Provide the (X, Y) coordinate of the cell's center where the given text is located.  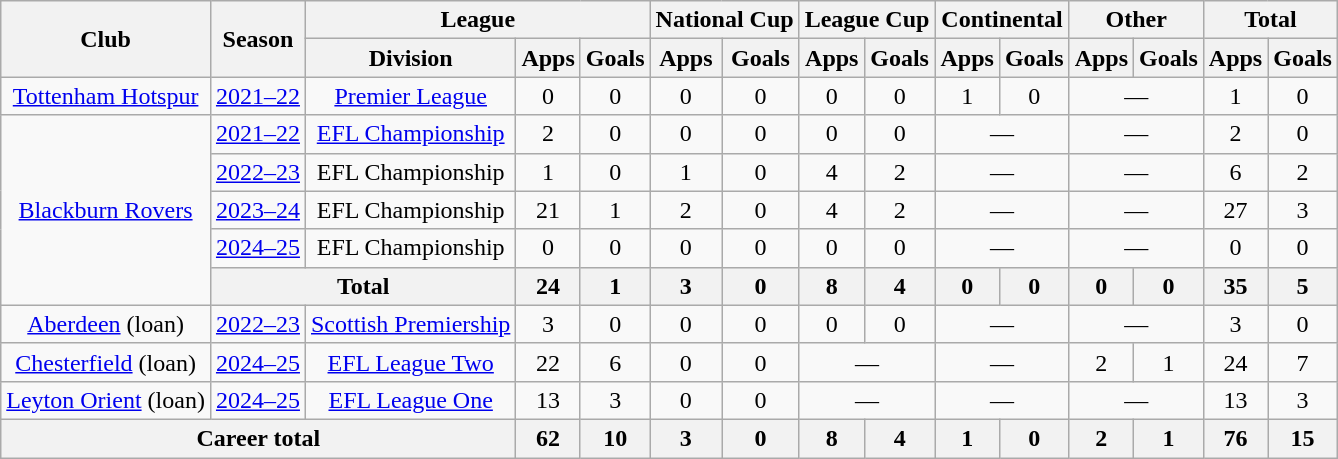
Scottish Premiership (410, 324)
Premier League (410, 96)
Leyton Orient (loan) (106, 400)
35 (1235, 286)
21 (548, 210)
15 (1303, 438)
Chesterfield (loan) (106, 362)
National Cup (724, 20)
Blackburn Rovers (106, 210)
10 (615, 438)
5 (1303, 286)
Season (258, 39)
Club (106, 39)
EFL League One (410, 400)
Aberdeen (loan) (106, 324)
League (478, 20)
Division (410, 58)
League Cup (867, 20)
Tottenham Hotspur (106, 96)
Other (1136, 20)
7 (1303, 362)
62 (548, 438)
22 (548, 362)
76 (1235, 438)
EFL League Two (410, 362)
2023–24 (258, 210)
Career total (258, 438)
Continental (1002, 20)
27 (1235, 210)
